Locate the cell with the specified text and output its (X, Y) center coordinate. 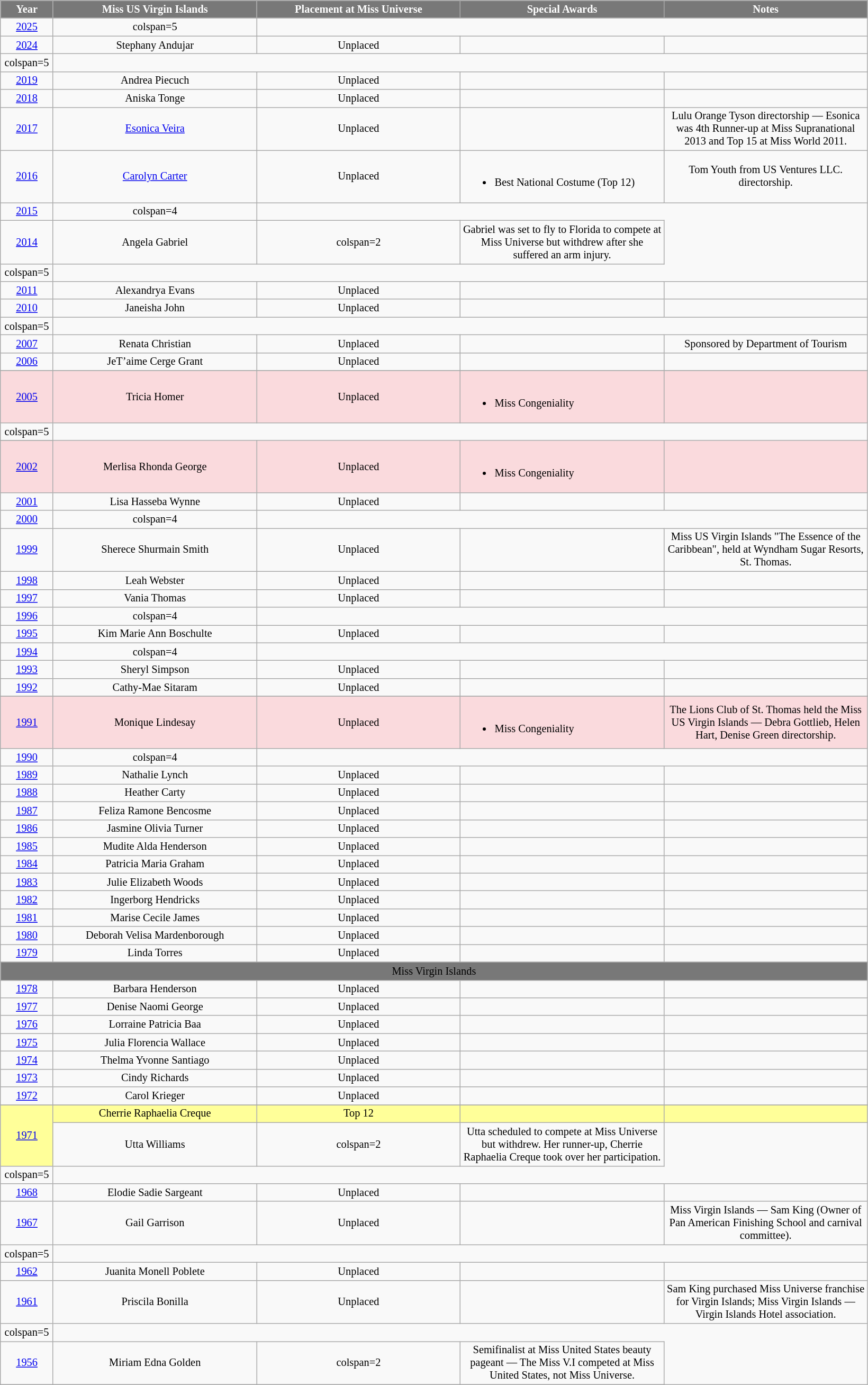
Cathy-Mae Sitaram (155, 687)
2017 (27, 129)
Thelma Yvonne Santiago (155, 1060)
2019 (27, 80)
Julie Elizabeth Woods (155, 882)
2000 (27, 519)
Renata Christian (155, 344)
Kim Marie Ann Boschulte (155, 634)
1962 (27, 1271)
Lulu Orange Tyson directorship — Esonica was 4th Runner-up at Miss Supranational 2013 and Top 15 at Miss World 2011. (765, 129)
Denise Naomi George (155, 1006)
1999 (27, 550)
Barbara Henderson (155, 989)
2001 (27, 501)
2007 (27, 344)
1967 (27, 1223)
Special Awards (562, 9)
Sheryl Simpson (155, 669)
1987 (27, 811)
Deborah Velisa Mardenborough (155, 936)
Sponsored by Department of Tourism (765, 344)
2025 (27, 27)
Nathalie Lynch (155, 775)
Gabriel was set to fly to Florida to compete at Miss Universe but withdrew after she suffered an arm injury. (562, 242)
1981 (27, 918)
Ingerborg Hendricks (155, 900)
Priscila Bonilla (155, 1302)
1994 (27, 652)
Lorraine Patricia Baa (155, 1024)
1988 (27, 793)
1978 (27, 989)
1956 (27, 1363)
Tricia Homer (155, 397)
2002 (27, 466)
1992 (27, 687)
2010 (27, 308)
1984 (27, 864)
2006 (27, 362)
1982 (27, 900)
Heather Carty (155, 793)
Elodie Sadie Sargeant (155, 1192)
Leah Webster (155, 580)
Aniska Tonge (155, 98)
The Lions Club of St. Thomas held the Miss US Virgin Islands — Debra Gottlieb, Helen Hart, Denise Green directorship. (765, 722)
Alexandrya Evans (155, 290)
Miss Virgin Islands — Sam King (Owner of Pan American Finishing School and carnival committee). (765, 1223)
1972 (27, 1096)
1979 (27, 953)
Feliza Ramone Bencosme (155, 811)
Miss US Virgin Islands (155, 9)
Carolyn Carter (155, 176)
1989 (27, 775)
Janeisha John (155, 308)
1977 (27, 1006)
2016 (27, 176)
Jasmine Olivia Turner (155, 829)
Angela Gabriel (155, 242)
Merlisa Rhonda George (155, 466)
1961 (27, 1302)
1971 (27, 1135)
Placement at Miss Universe (359, 9)
1986 (27, 829)
1976 (27, 1024)
1980 (27, 936)
JeT’aime Cerge Grant (155, 362)
1968 (27, 1192)
Utta scheduled to compete at Miss Universe but withdrew. Her runner-up, Cherrie Raphaelia Creque took over her participation. (562, 1144)
Monique Lindesay (155, 722)
2018 (27, 98)
1998 (27, 580)
Andrea Piecuch (155, 80)
Marise Cecile James (155, 918)
Gail Garrison (155, 1223)
Julia Florencia Wallace (155, 1042)
Tom Youth from US Ventures LLC. directorship. (765, 176)
Juanita Monell Poblete (155, 1271)
1983 (27, 882)
Linda Torres (155, 953)
1973 (27, 1078)
1975 (27, 1042)
1995 (27, 634)
1990 (27, 757)
2005 (27, 397)
1974 (27, 1060)
1993 (27, 669)
Miriam Edna Golden (155, 1363)
Best National Costume (Top 12) (562, 176)
Year (27, 9)
1996 (27, 616)
Mudite Alda Henderson (155, 846)
Miss Virgin Islands (434, 971)
Carol Krieger (155, 1096)
Esonica Veira (155, 129)
2014 (27, 242)
Sherece Shurmain Smith (155, 550)
Cindy Richards (155, 1078)
Miss US Virgin Islands "The Essence of the Caribbean", held at Wyndham Sugar Resorts, St. Thomas. (765, 550)
2011 (27, 290)
Semifinalist at Miss United States beauty pageant — The Miss V.I competed at Miss United States, not Miss Universe. (562, 1363)
1991 (27, 722)
2024 (27, 45)
Vania Thomas (155, 598)
Lisa Hasseba Wynne (155, 501)
Top 12 (359, 1113)
2015 (27, 211)
Notes (765, 9)
Utta Williams (155, 1144)
1985 (27, 846)
Patricia Maria Graham (155, 864)
Stephany Andujar (155, 45)
1997 (27, 598)
Sam King purchased Miss Universe franchise for Virgin Islands; Miss Virgin Islands — Virgin Islands Hotel association. (765, 1302)
Cherrie Raphaelia Creque (155, 1113)
